Return the (x, y) coordinate for the center point of the cell that contains the specified text.  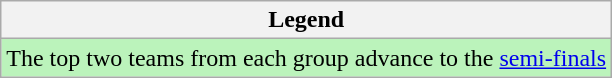
The top two teams from each group advance to the semi-finals (306, 58)
Legend (306, 20)
